Scan for the cell matching the given text and deliver its [X, Y] coordinate at center. 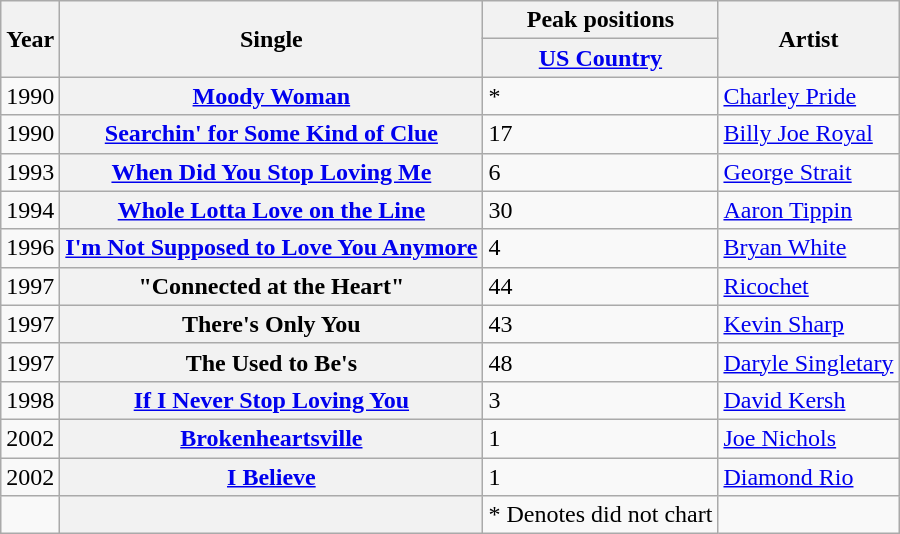
Billy Joe Royal [808, 134]
Peak positions [600, 20]
43 [600, 324]
1993 [30, 172]
There's Only You [272, 324]
Joe Nichols [808, 438]
"Connected at the Heart" [272, 286]
Ricochet [808, 286]
* [600, 96]
I Believe [272, 477]
3 [600, 400]
George Strait [808, 172]
Daryle Singletary [808, 362]
44 [600, 286]
* Denotes did not chart [600, 515]
48 [600, 362]
6 [600, 172]
1994 [30, 210]
Year [30, 39]
When Did You Stop Loving Me [272, 172]
17 [600, 134]
US Country [600, 58]
David Kersh [808, 400]
Diamond Rio [808, 477]
Brokenheartsville [272, 438]
Artist [808, 39]
I'm Not Supposed to Love You Anymore [272, 248]
Moody Woman [272, 96]
Searchin' for Some Kind of Clue [272, 134]
30 [600, 210]
Single [272, 39]
Whole Lotta Love on the Line [272, 210]
If I Never Stop Loving You [272, 400]
1998 [30, 400]
Kevin Sharp [808, 324]
1996 [30, 248]
Aaron Tippin [808, 210]
4 [600, 248]
Bryan White [808, 248]
The Used to Be's [272, 362]
Charley Pride [808, 96]
